Search for the cell housing the specified text and yield its [X, Y] center coordinate. 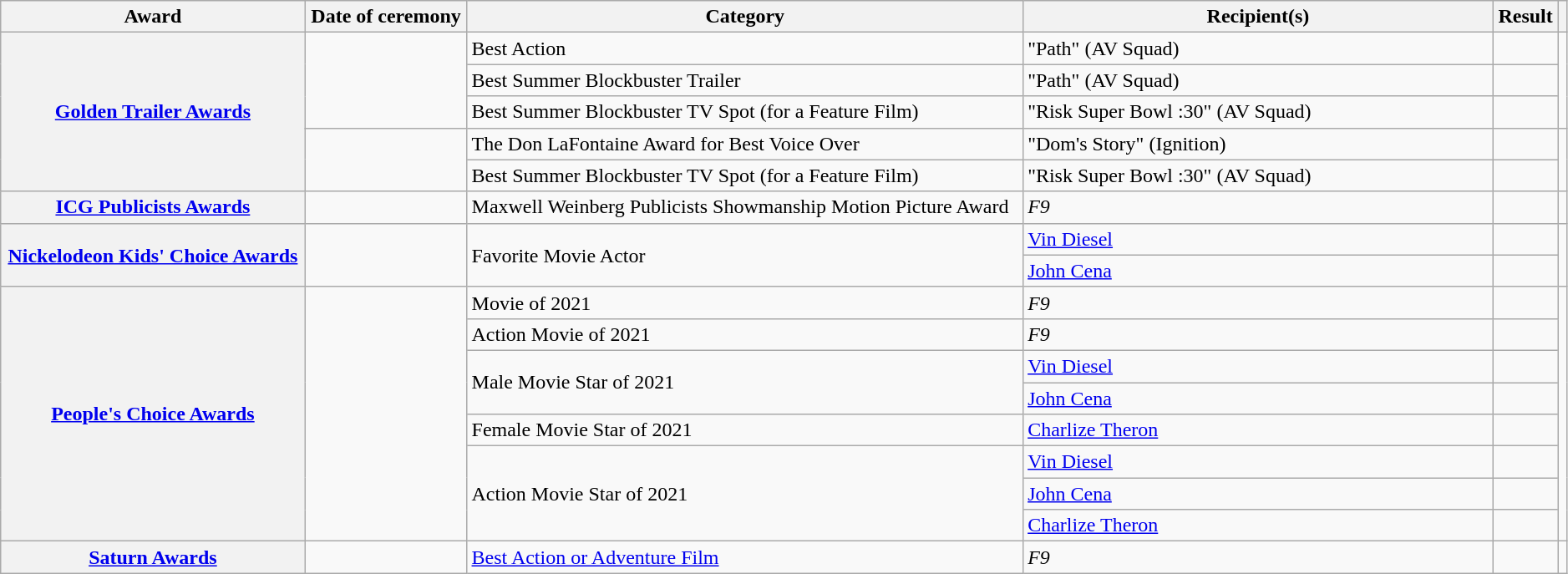
Award [153, 17]
Golden Trailer Awards [153, 112]
Best Action or Adventure Film [745, 557]
Favorite Movie Actor [745, 255]
Maxwell Weinberg Publicists Showmanship Motion Picture Award [745, 207]
Result [1525, 17]
Recipient(s) [1258, 17]
"Dom's Story" (Ignition) [1258, 144]
Category [745, 17]
Nickelodeon Kids' Choice Awards [153, 255]
Action Movie Star of 2021 [745, 494]
Male Movie Star of 2021 [745, 382]
People's Choice Awards [153, 414]
Best Summer Blockbuster Trailer [745, 80]
Saturn Awards [153, 557]
ICG Publicists Awards [153, 207]
Female Movie Star of 2021 [745, 430]
Movie of 2021 [745, 302]
Best Action [745, 48]
Action Movie of 2021 [745, 334]
Date of ceremony [386, 17]
The Don LaFontaine Award for Best Voice Over [745, 144]
